Output the [X, Y] coordinate of the center of the cell containing the given text.  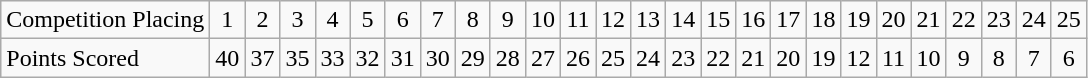
5 [368, 20]
35 [298, 58]
16 [754, 20]
40 [228, 58]
1 [228, 20]
13 [648, 20]
28 [508, 58]
17 [788, 20]
30 [438, 58]
31 [402, 58]
2 [262, 20]
14 [684, 20]
Competition Placing [106, 20]
33 [332, 58]
18 [824, 20]
15 [718, 20]
Points Scored [106, 58]
27 [542, 58]
3 [298, 20]
37 [262, 58]
26 [578, 58]
32 [368, 58]
4 [332, 20]
29 [472, 58]
